Return the [x, y] coordinate for the center point of the cell that contains the specified text.  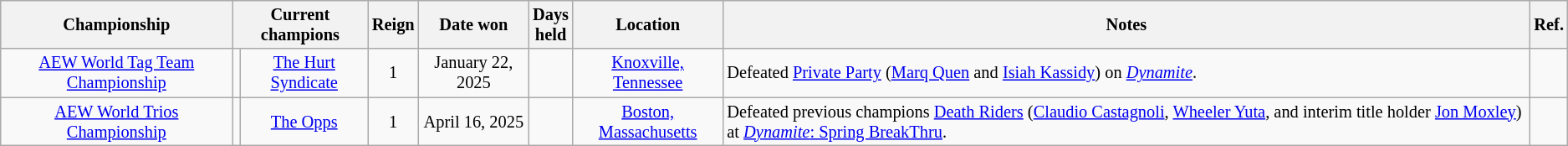
Defeated Private Party (Marq Quen and Isiah Kassidy) on Dynamite. [1126, 73]
Knoxville, Tennessee [648, 73]
Championship [117, 24]
Defeated previous champions Death Riders (Claudio Castagnoli, Wheeler Yuta, and interim title holder Jon Moxley) at Dynamite: Spring BreakThru. [1126, 122]
Daysheld [550, 24]
Reign [393, 24]
Ref. [1549, 24]
Location [648, 24]
Boston, Massachusetts [648, 122]
Notes [1126, 24]
AEW World Tag Team Championship [117, 73]
January 22, 2025 [474, 73]
AEW World Trios Championship [117, 122]
Date won [474, 24]
Current champions [300, 24]
The Hurt Syndicate [304, 73]
The Opps [304, 122]
April 16, 2025 [474, 122]
